Return [X, Y] of the center of cell containing provided text 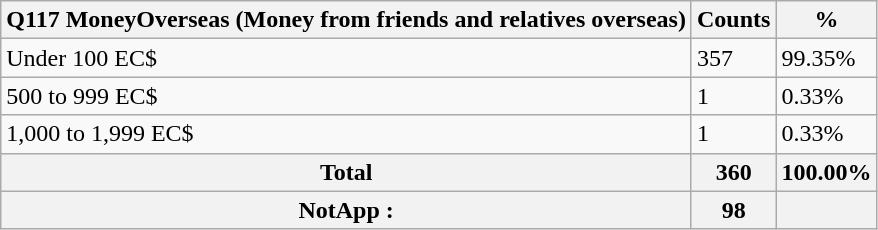
Total [346, 172]
100.00% [826, 172]
360 [733, 172]
98 [733, 210]
357 [733, 58]
Under 100 EC$ [346, 58]
99.35% [826, 58]
Counts [733, 20]
NotApp : [346, 210]
% [826, 20]
500 to 999 EC$ [346, 96]
1,000 to 1,999 EC$ [346, 134]
Q117 MoneyOverseas (Money from friends and relatives overseas) [346, 20]
